From the cell containing the given text, extract its center point as [X, Y] coordinate. 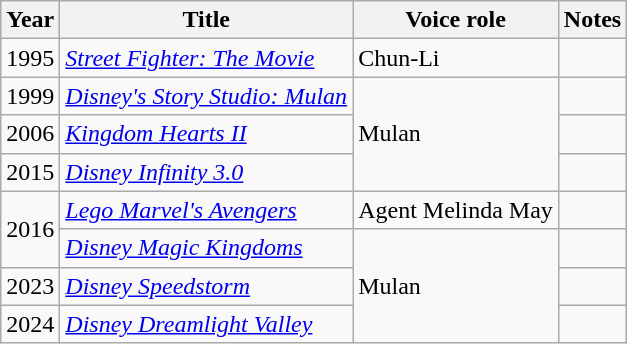
Lego Marvel's Avengers [206, 210]
Disney Magic Kingdoms [206, 248]
1995 [30, 58]
Kingdom Hearts II [206, 134]
2006 [30, 134]
Disney Speedstorm [206, 286]
Notes [592, 20]
Disney Infinity 3.0 [206, 172]
Disney's Story Studio: Mulan [206, 96]
2024 [30, 324]
Chun-Li [456, 58]
Voice role [456, 20]
1999 [30, 96]
2023 [30, 286]
2015 [30, 172]
2016 [30, 229]
Street Fighter: The Movie [206, 58]
Title [206, 20]
Year [30, 20]
Disney Dreamlight Valley [206, 324]
Agent Melinda May [456, 210]
